Locate the cell with the specified text and output its [x, y] center coordinate. 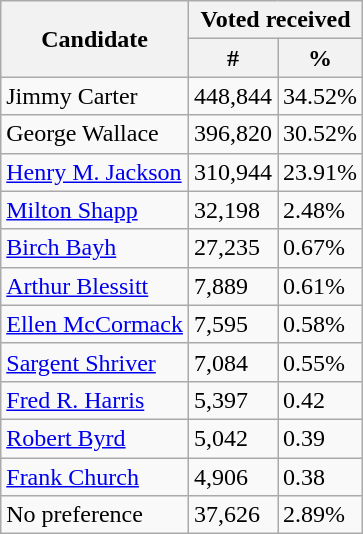
0.38 [320, 477]
Voted received [275, 20]
396,820 [232, 134]
% [320, 58]
Jimmy Carter [95, 96]
32,198 [232, 210]
Robert Byrd [95, 438]
Birch Bayh [95, 248]
2.89% [320, 515]
7,084 [232, 362]
Fred R. Harris [95, 400]
2.48% [320, 210]
448,844 [232, 96]
Sargent Shriver [95, 362]
7,595 [232, 324]
George Wallace [95, 134]
Frank Church [95, 477]
37,626 [232, 515]
34.52% [320, 96]
Arthur Blessitt [95, 286]
5,397 [232, 400]
310,944 [232, 172]
0.39 [320, 438]
0.58% [320, 324]
0.61% [320, 286]
7,889 [232, 286]
5,042 [232, 438]
30.52% [320, 134]
0.42 [320, 400]
No preference [95, 515]
4,906 [232, 477]
23.91% [320, 172]
0.67% [320, 248]
Ellen McCormack [95, 324]
0.55% [320, 362]
Henry M. Jackson [95, 172]
Candidate [95, 39]
# [232, 58]
Milton Shapp [95, 210]
27,235 [232, 248]
